Capture the cell that displays the provided text and extract its [X, Y] central coordinate. 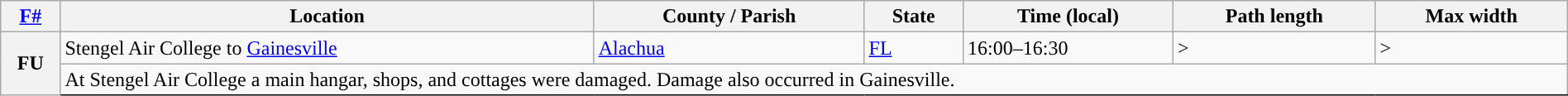
Alachua [729, 48]
Path length [1274, 17]
Location [327, 17]
Time (local) [1068, 17]
At Stengel Air College a main hangar, shops, and cottages were damaged. Damage also occurred in Gainesville. [814, 79]
FL [914, 48]
16:00–16:30 [1068, 48]
State [914, 17]
County / Parish [729, 17]
FU [31, 64]
Stengel Air College to Gainesville [327, 48]
Max width [1471, 17]
F# [31, 17]
